Output the (x, y) coordinate of the center of the cell containing the given text.  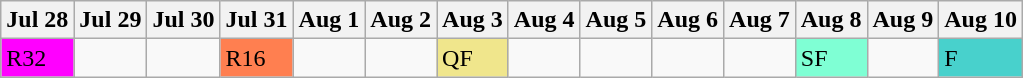
Aug 8 (831, 20)
Aug 1 (329, 20)
Jul 31 (256, 20)
F (981, 58)
Aug 2 (401, 20)
Aug 7 (760, 20)
Aug 5 (616, 20)
Jul 29 (110, 20)
Aug 9 (903, 20)
Aug 4 (544, 20)
Aug 10 (981, 20)
Aug 6 (688, 20)
QF (473, 58)
Jul 30 (184, 20)
Jul 28 (38, 20)
R16 (256, 58)
Aug 3 (473, 20)
SF (831, 58)
R32 (38, 58)
